Output the [x, y] coordinate of the center of the cell containing the given text.  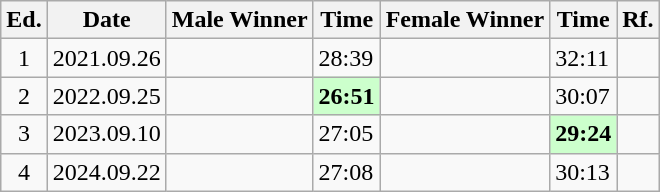
3 [24, 134]
32:11 [584, 58]
2022.09.25 [106, 96]
Date [106, 20]
2023.09.10 [106, 134]
Rf. [638, 20]
26:51 [346, 96]
30:07 [584, 96]
4 [24, 172]
2024.09.22 [106, 172]
28:39 [346, 58]
27:05 [346, 134]
Ed. [24, 20]
1 [24, 58]
30:13 [584, 172]
Male Winner [240, 20]
2 [24, 96]
Female Winner [465, 20]
29:24 [584, 134]
2021.09.26 [106, 58]
27:08 [346, 172]
